For the text-containing cell, return its midpoint in [X, Y] coordinate format. 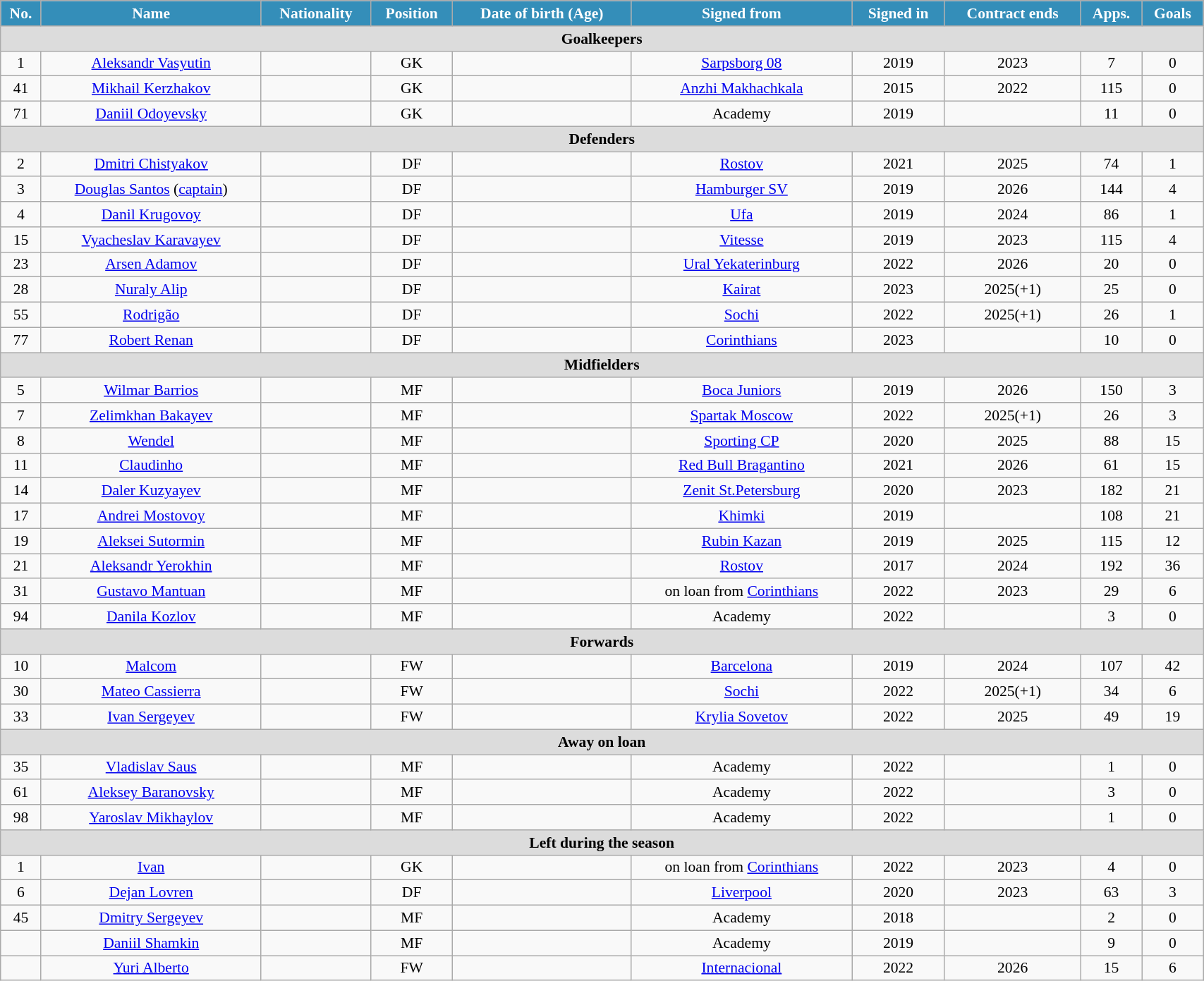
14 [21, 491]
Ural Yekaterinburg [742, 264]
74 [1112, 164]
182 [1112, 491]
86 [1112, 214]
Red Bull Bragantino [742, 465]
144 [1112, 190]
Kairat [742, 290]
Mateo Cassierra [151, 692]
Claudinho [151, 465]
Zenit St.Petersburg [742, 491]
Wilmar Barrios [151, 391]
Barcelona [742, 666]
Daniil Odoyevsky [151, 114]
Nuraly Alip [151, 290]
2015 [899, 89]
28 [21, 290]
Aleksandr Yerokhin [151, 566]
Ivan Sergeyev [151, 717]
29 [1112, 592]
Left during the season [602, 843]
17 [21, 516]
Aleksandr Vasyutin [151, 63]
25 [1112, 290]
42 [1172, 666]
Defenders [602, 139]
Date of birth (Age) [542, 13]
Robert Renan [151, 340]
9 [1112, 943]
Rubin Kazan [742, 541]
Boca Juniors [742, 391]
Signed from [742, 13]
Goalkeepers [602, 39]
2017 [899, 566]
Malcom [151, 666]
34 [1112, 692]
8 [21, 441]
108 [1112, 516]
Daniil Shamkin [151, 943]
Name [151, 13]
49 [1112, 717]
Douglas Santos (captain) [151, 190]
Arsen Adamov [151, 264]
Gustavo Mantuan [151, 592]
Apps. [1112, 13]
Aleksey Baranovsky [151, 793]
71 [21, 114]
Vitesse [742, 240]
Daler Kuzyayev [151, 491]
Mikhail Kerzhakov [151, 89]
88 [1112, 441]
Andrei Mostovoy [151, 516]
12 [1172, 541]
Rodrigão [151, 315]
No. [21, 13]
5 [21, 391]
Khimki [742, 516]
94 [21, 616]
Ufa [742, 214]
Dejan Lovren [151, 893]
36 [1172, 566]
Yaroslav Mikhaylov [151, 817]
Krylia Sovetov [742, 717]
20 [1112, 264]
63 [1112, 893]
Ivan [151, 867]
Sarpsborg 08 [742, 63]
Danil Krugovoy [151, 214]
55 [21, 315]
31 [21, 592]
Vladislav Saus [151, 767]
107 [1112, 666]
Liverpool [742, 893]
Midfielders [602, 365]
150 [1112, 391]
Internacional [742, 968]
Position [412, 13]
Nationality [316, 13]
30 [21, 692]
77 [21, 340]
Hamburger SV [742, 190]
45 [21, 918]
41 [21, 89]
Zelimkhan Bakayev [151, 415]
Dmitry Sergeyev [151, 918]
Spartak Moscow [742, 415]
35 [21, 767]
Signed in [899, 13]
Wendel [151, 441]
Anzhi Makhachkala [742, 89]
Corinthians [742, 340]
Forwards [602, 642]
Danila Kozlov [151, 616]
2018 [899, 918]
Aleksei Sutormin [151, 541]
98 [21, 817]
Contract ends [1013, 13]
Away on loan [602, 742]
Sporting CP [742, 441]
Goals [1172, 13]
33 [21, 717]
192 [1112, 566]
23 [21, 264]
Vyacheslav Karavayev [151, 240]
Dmitri Chistyakov [151, 164]
Yuri Alberto [151, 968]
